Output the (X, Y) coordinate of the center of the cell containing the given text.  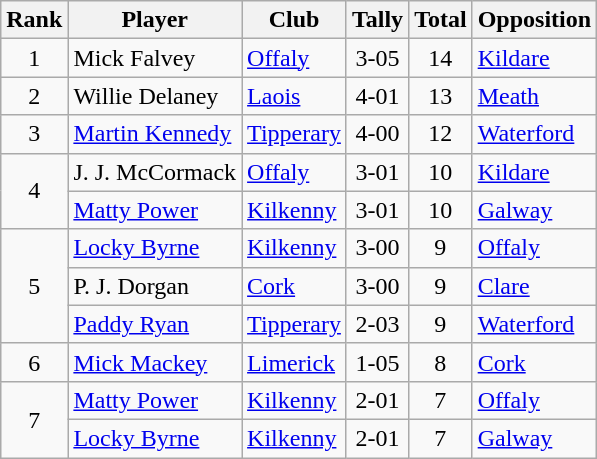
Mick Falvey (155, 58)
1 (34, 58)
Paddy Ryan (155, 324)
2-03 (377, 324)
Club (294, 20)
3 (34, 134)
Rank (34, 20)
Limerick (294, 362)
2 (34, 96)
P. J. Dorgan (155, 286)
Clare (534, 286)
Meath (534, 96)
4-00 (377, 134)
1-05 (377, 362)
12 (441, 134)
5 (34, 286)
Opposition (534, 20)
4 (34, 191)
8 (441, 362)
6 (34, 362)
4-01 (377, 96)
3-05 (377, 58)
13 (441, 96)
J. J. McCormack (155, 172)
Total (441, 20)
Tally (377, 20)
Willie Delaney (155, 96)
Martin Kennedy (155, 134)
Player (155, 20)
Mick Mackey (155, 362)
Laois (294, 96)
14 (441, 58)
